Scan for the cell matching the given text and deliver its (X, Y) coordinate at center. 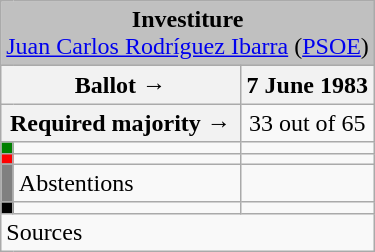
Required majority → (120, 123)
Ballot → (120, 85)
Abstentions (126, 183)
InvestitureJuan Carlos Rodríguez Ibarra (PSOE) (188, 34)
33 out of 65 (307, 123)
7 June 1983 (307, 85)
Sources (188, 232)
